Locate the cell with the specified text and output its (X, Y) center coordinate. 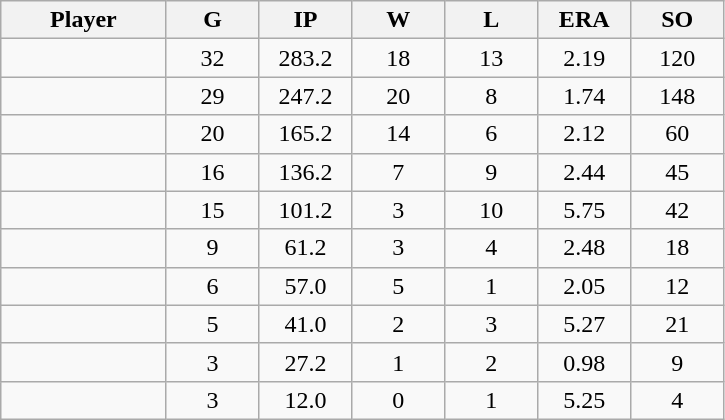
16 (212, 172)
2.19 (584, 58)
12.0 (306, 400)
2.48 (584, 248)
2.12 (584, 134)
41.0 (306, 324)
247.2 (306, 96)
ERA (584, 20)
27.2 (306, 362)
7 (398, 172)
10 (492, 210)
60 (678, 134)
5.25 (584, 400)
42 (678, 210)
W (398, 20)
2.44 (584, 172)
165.2 (306, 134)
12 (678, 286)
G (212, 20)
283.2 (306, 58)
136.2 (306, 172)
14 (398, 134)
29 (212, 96)
L (492, 20)
15 (212, 210)
57.0 (306, 286)
13 (492, 58)
45 (678, 172)
101.2 (306, 210)
5.75 (584, 210)
IP (306, 20)
0.98 (584, 362)
61.2 (306, 248)
1.74 (584, 96)
120 (678, 58)
0 (398, 400)
2.05 (584, 286)
8 (492, 96)
SO (678, 20)
32 (212, 58)
148 (678, 96)
Player (84, 20)
21 (678, 324)
5.27 (584, 324)
